Find where the given text appears and provide that cell's center as [x, y] coordinate. 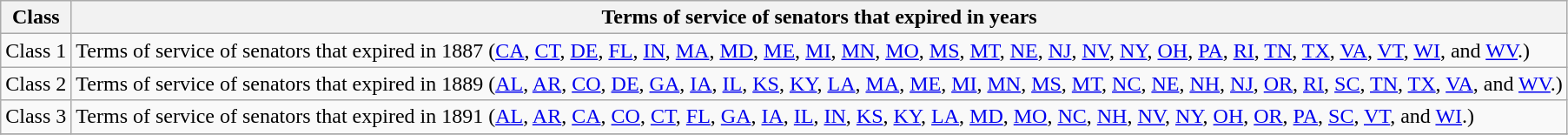
Class 3 [36, 117]
Class [36, 17]
Terms of service of senators that expired in years [820, 17]
Class 2 [36, 84]
Class 1 [36, 51]
